Output the (X, Y) coordinate of the center of the cell containing the given text.  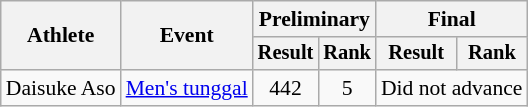
Athlete (61, 36)
Daisuke Aso (61, 88)
Men's tunggal (187, 88)
5 (347, 88)
Preliminary (314, 19)
Final (452, 19)
442 (286, 88)
Did not advance (452, 88)
Event (187, 36)
